Extract the (X, Y) coordinate from the center of the cell holding the provided text.  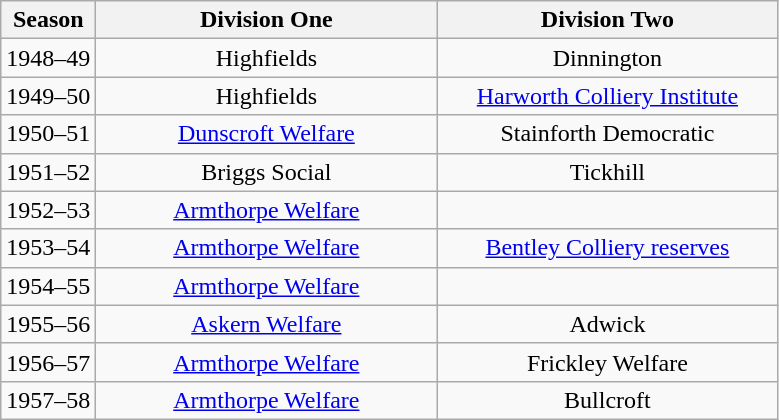
1954–55 (48, 286)
Bullcroft (608, 400)
Harworth Colliery Institute (608, 96)
Dunscroft Welfare (266, 134)
Dinnington (608, 58)
Division One (266, 20)
Tickhill (608, 172)
1949–50 (48, 96)
Stainforth Democratic (608, 134)
Season (48, 20)
Frickley Welfare (608, 362)
1948–49 (48, 58)
Bentley Colliery reserves (608, 248)
1950–51 (48, 134)
1951–52 (48, 172)
1955–56 (48, 324)
1952–53 (48, 210)
Briggs Social (266, 172)
1957–58 (48, 400)
Adwick (608, 324)
1956–57 (48, 362)
1953–54 (48, 248)
Division Two (608, 20)
Askern Welfare (266, 324)
